Extract the [X, Y] coordinate from the center of the cell holding the provided text.  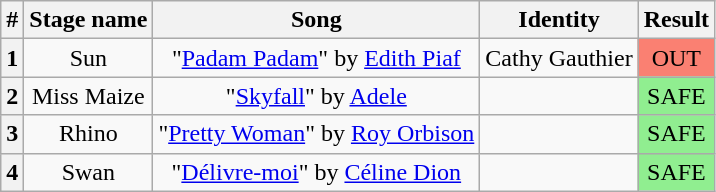
2 [12, 96]
Identity [559, 20]
Result [676, 20]
"Skyfall" by Adele [316, 96]
# [12, 20]
Rhino [88, 134]
Miss Maize [88, 96]
"Délivre-moi" by Céline Dion [316, 172]
Swan [88, 172]
Cathy Gauthier [559, 58]
3 [12, 134]
"Pretty Woman" by Roy Orbison [316, 134]
OUT [676, 58]
1 [12, 58]
4 [12, 172]
Song [316, 20]
"Padam Padam" by Edith Piaf [316, 58]
Stage name [88, 20]
Sun [88, 58]
